Return (X, Y) of the center of cell containing provided text 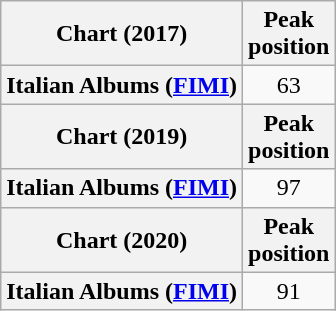
91 (289, 291)
97 (289, 188)
Chart (2020) (122, 240)
Chart (2019) (122, 136)
63 (289, 85)
Chart (2017) (122, 34)
